Return [X, Y] of the center of cell containing provided text 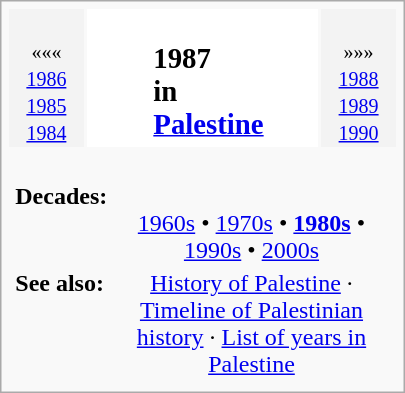
Decades: 1960s • 1970s • 1980s • 1990s • 2000s See also: History of Palestine · Timeline of Palestinian history · List of years in Palestine [202, 267]
History of Palestine · Timeline of Palestinian history · List of years in Palestine [252, 324]
«««198619851984 [46, 78]
»»»198819891990 [358, 78]
Decades: [62, 224]
See also: [62, 324]
1960s • 1970s • 1980s • 1990s • 2000s [252, 224]
